From the cell containing the given text, extract its center point as [X, Y] coordinate. 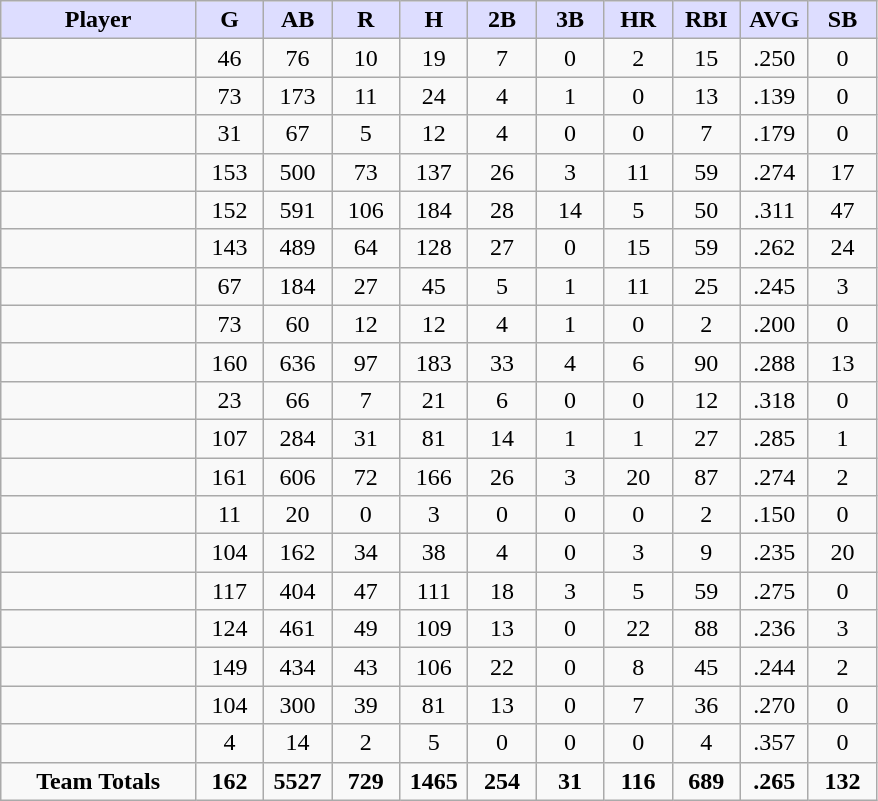
500 [298, 172]
46 [229, 58]
23 [229, 400]
5527 [298, 781]
729 [366, 781]
.357 [774, 743]
.235 [774, 553]
.265 [774, 781]
87 [706, 477]
36 [706, 705]
636 [298, 362]
160 [229, 362]
300 [298, 705]
64 [366, 248]
.285 [774, 438]
34 [366, 553]
8 [638, 667]
72 [366, 477]
.288 [774, 362]
Player [98, 20]
606 [298, 477]
116 [638, 781]
489 [298, 248]
21 [434, 400]
.262 [774, 248]
SB [842, 20]
AB [298, 20]
49 [366, 629]
.311 [774, 210]
166 [434, 477]
.245 [774, 286]
.139 [774, 96]
.150 [774, 515]
G [229, 20]
153 [229, 172]
97 [366, 362]
66 [298, 400]
591 [298, 210]
434 [298, 667]
HR [638, 20]
132 [842, 781]
33 [502, 362]
Team Totals [98, 781]
1465 [434, 781]
173 [298, 96]
H [434, 20]
.250 [774, 58]
17 [842, 172]
143 [229, 248]
43 [366, 667]
.179 [774, 134]
19 [434, 58]
152 [229, 210]
3B [570, 20]
38 [434, 553]
AVG [774, 20]
254 [502, 781]
2B [502, 20]
461 [298, 629]
88 [706, 629]
90 [706, 362]
111 [434, 591]
161 [229, 477]
.318 [774, 400]
60 [298, 324]
.200 [774, 324]
9 [706, 553]
107 [229, 438]
.236 [774, 629]
117 [229, 591]
.275 [774, 591]
18 [502, 591]
689 [706, 781]
137 [434, 172]
.244 [774, 667]
149 [229, 667]
404 [298, 591]
76 [298, 58]
124 [229, 629]
R [366, 20]
50 [706, 210]
28 [502, 210]
128 [434, 248]
25 [706, 286]
10 [366, 58]
RBI [706, 20]
39 [366, 705]
183 [434, 362]
284 [298, 438]
109 [434, 629]
.270 [774, 705]
